Scan for the cell matching the given text and deliver its (x, y) coordinate at center. 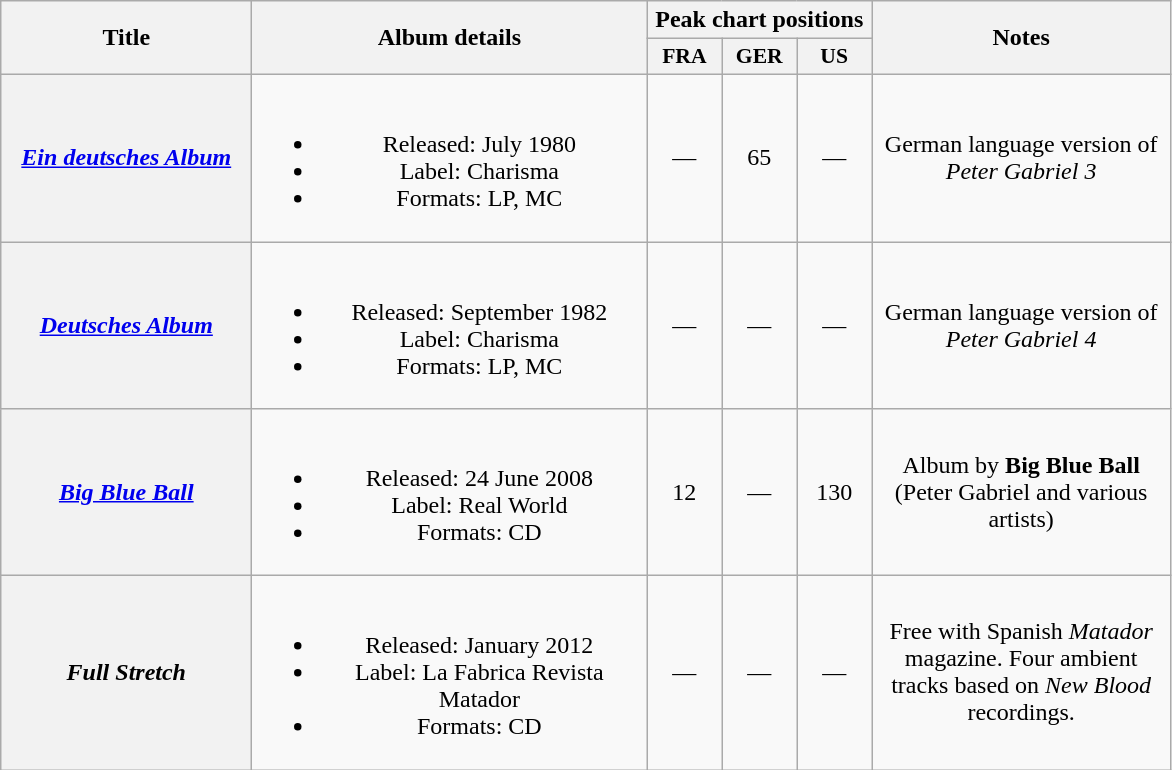
Full Stretch (126, 673)
Title (126, 38)
Released: 24 June 2008Label: Real WorldFormats: CD (450, 492)
Released: September 1982Label: CharismaFormats: LP, MC (450, 326)
Album details (450, 38)
Big Blue Ball (126, 492)
GER (760, 57)
US (834, 57)
Peak chart positions (760, 20)
Notes (1022, 38)
Free with Spanish Matador magazine. Four ambient tracks based on New Blood recordings. (1022, 673)
German language version of Peter Gabriel 4 (1022, 326)
Released: January 2012Label: La Fabrica Revista MatadorFormats: CD (450, 673)
German language version of Peter Gabriel 3 (1022, 158)
130 (834, 492)
FRA (684, 57)
Album by Big Blue Ball (Peter Gabriel and various artists) (1022, 492)
Deutsches Album (126, 326)
65 (760, 158)
12 (684, 492)
Released: July 1980Label: CharismaFormats: LP, MC (450, 158)
Ein deutsches Album (126, 158)
